Find where the given text appears and provide that cell's center as (x, y) coordinate. 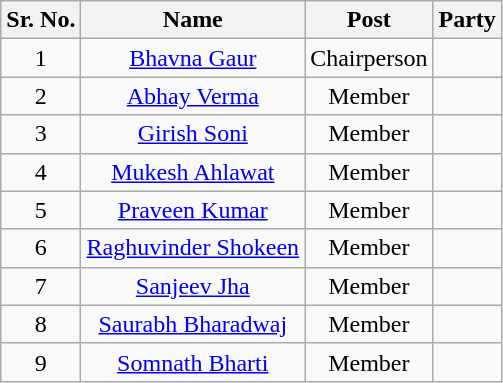
5 (41, 210)
Mukesh Ahlawat (193, 172)
Chairperson (369, 58)
Saurabh Bharadwaj (193, 324)
7 (41, 286)
Praveen Kumar (193, 210)
8 (41, 324)
Somnath Bharti (193, 362)
Sr. No. (41, 20)
Name (193, 20)
Sanjeev Jha (193, 286)
Raghuvinder Shokeen (193, 248)
Abhay Verma (193, 96)
2 (41, 96)
9 (41, 362)
Girish Soni (193, 134)
1 (41, 58)
Bhavna Gaur (193, 58)
4 (41, 172)
3 (41, 134)
6 (41, 248)
Party (467, 20)
Post (369, 20)
